From the cell containing the given text, extract its center point as (x, y) coordinate. 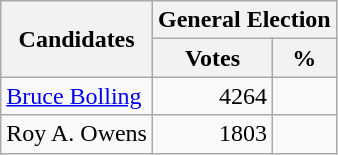
1803 (212, 134)
% (305, 58)
Candidates (77, 39)
Bruce Bolling (77, 96)
4264 (212, 96)
Votes (212, 58)
General Election (244, 20)
Roy A. Owens (77, 134)
